Search for the cell housing the specified text and yield its [X, Y] center coordinate. 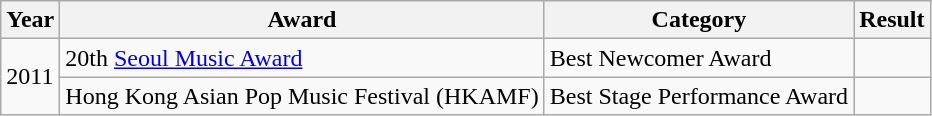
Best Stage Performance Award [698, 96]
Result [892, 20]
Category [698, 20]
2011 [30, 77]
Best Newcomer Award [698, 58]
Year [30, 20]
Hong Kong Asian Pop Music Festival (HKAMF) [302, 96]
Award [302, 20]
20th Seoul Music Award [302, 58]
